Find where the given text appears and provide that cell's center as (x, y) coordinate. 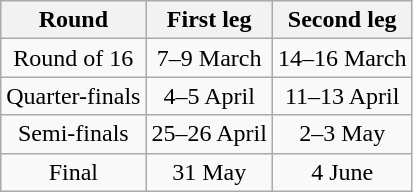
First leg (209, 20)
Round of 16 (74, 58)
11–13 April (342, 96)
7–9 March (209, 58)
4 June (342, 172)
25–26 April (209, 134)
31 May (209, 172)
Final (74, 172)
4–5 April (209, 96)
14–16 March (342, 58)
2–3 May (342, 134)
Quarter-finals (74, 96)
Round (74, 20)
Semi-finals (74, 134)
Second leg (342, 20)
